Detect which cell encompasses the target text, then output its [X, Y] center coordinate. 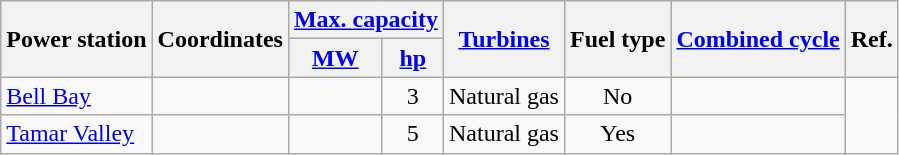
Power station [76, 39]
Fuel type [617, 39]
No [617, 96]
MW [335, 58]
Combined cycle [758, 39]
Coordinates [220, 39]
3 [412, 96]
Tamar Valley [76, 134]
hp [412, 58]
Max. capacity [366, 20]
Bell Bay [76, 96]
Turbines [504, 39]
Yes [617, 134]
5 [412, 134]
Ref. [872, 39]
